Find where the given text appears and provide that cell's center as [X, Y] coordinate. 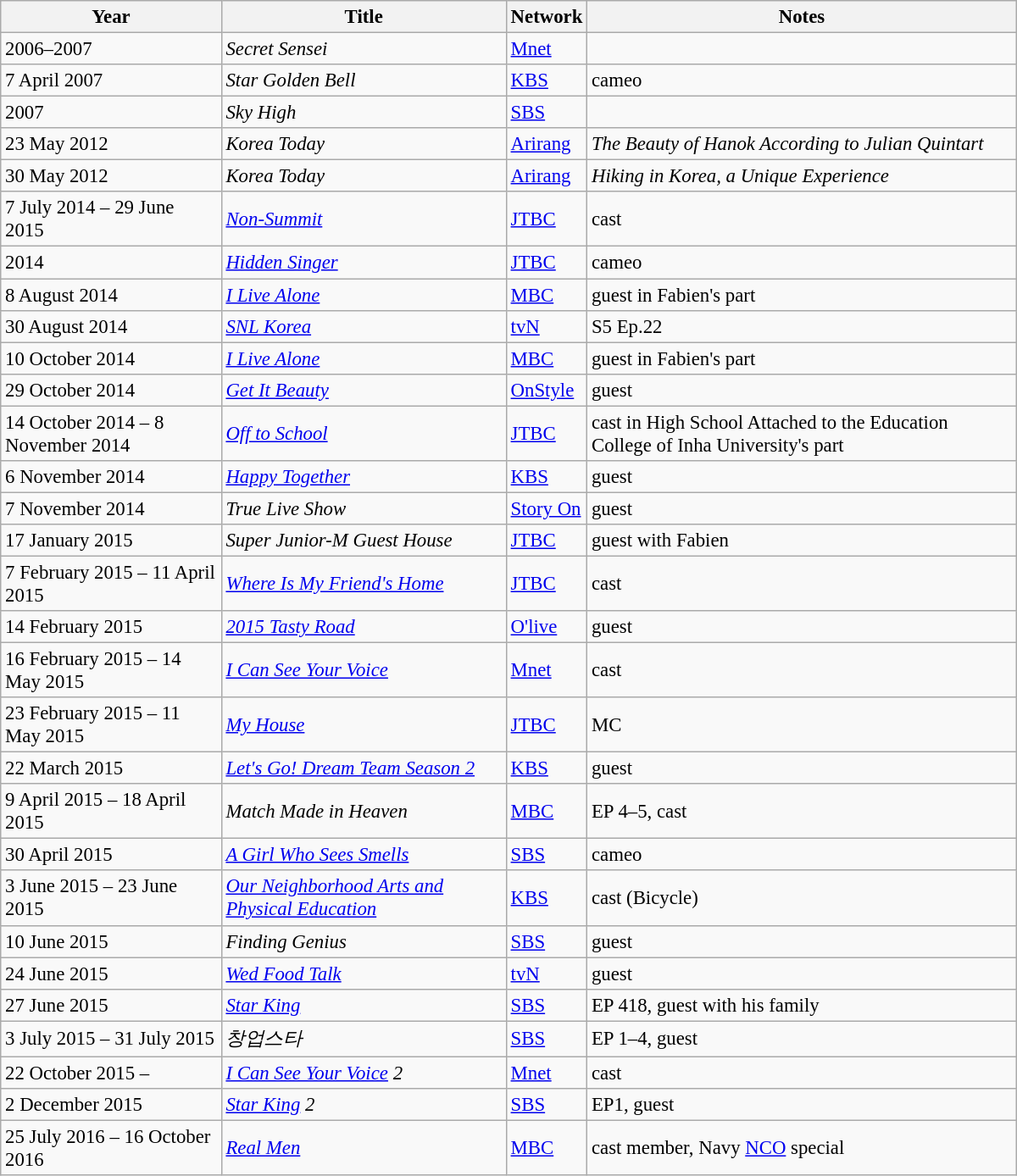
30 April 2015 [111, 855]
23 May 2012 [111, 144]
Wed Food Talk [364, 974]
The Beauty of Hanok According to Julian Quintart [802, 144]
7 November 2014 [111, 508]
Star King [364, 1005]
Star King 2 [364, 1105]
Happy Together [364, 477]
27 June 2015 [111, 1005]
2014 [111, 263]
Let's Go! Dream Team Season 2 [364, 768]
cast in High School Attached to the Education College of Inha University's part [802, 434]
창업스타 [364, 1039]
10 June 2015 [111, 941]
3 July 2015 – 31 July 2015 [111, 1039]
7 July 2014 – 29 June 2015 [111, 219]
14 February 2015 [111, 627]
A Girl Who Sees Smells [364, 855]
Year [111, 17]
guest with Fabien [802, 541]
True Live Show [364, 508]
Sky High [364, 113]
Our Neighborhood Arts and Physical Education [364, 898]
22 March 2015 [111, 768]
10 October 2014 [111, 358]
Real Men [364, 1147]
Where Is My Friend's Home [364, 583]
MC [802, 725]
23 February 2015 – 11 May 2015 [111, 725]
Star Golden Bell [364, 80]
Non-Summit [364, 219]
3 June 2015 – 23 June 2015 [111, 898]
cast (Bicycle) [802, 898]
30 August 2014 [111, 326]
Finding Genius [364, 941]
Notes [802, 17]
O'live [546, 627]
22 October 2015 – [111, 1073]
Off to School [364, 434]
29 October 2014 [111, 390]
30 May 2012 [111, 176]
Network [546, 17]
Story On [546, 508]
24 June 2015 [111, 974]
6 November 2014 [111, 477]
7 February 2015 – 11 April 2015 [111, 583]
25 July 2016 – 16 October 2016 [111, 1147]
I Can See Your Voice 2 [364, 1073]
14 October 2014 – 8 November 2014 [111, 434]
9 April 2015 – 18 April 2015 [111, 812]
My House [364, 725]
8 August 2014 [111, 295]
2006–2007 [111, 49]
EP1, guest [802, 1105]
SNL Korea [364, 326]
2007 [111, 113]
7 April 2007 [111, 80]
EP 418, guest with his family [802, 1005]
cast member, Navy NCO special [802, 1147]
2 December 2015 [111, 1105]
Get It Beauty [364, 390]
S5 Ep.22 [802, 326]
17 January 2015 [111, 541]
Title [364, 17]
2015 Tasty Road [364, 627]
EP 1–4, guest [802, 1039]
EP 4–5, cast [802, 812]
16 February 2015 – 14 May 2015 [111, 671]
Super Junior-M Guest House [364, 541]
Hidden Singer [364, 263]
OnStyle [546, 390]
Hiking in Korea, a Unique Experience [802, 176]
I Can See Your Voice [364, 671]
Secret Sensei [364, 49]
Match Made in Heaven [364, 812]
